Provide the [X, Y] coordinate of the cell's center where the given text is located.  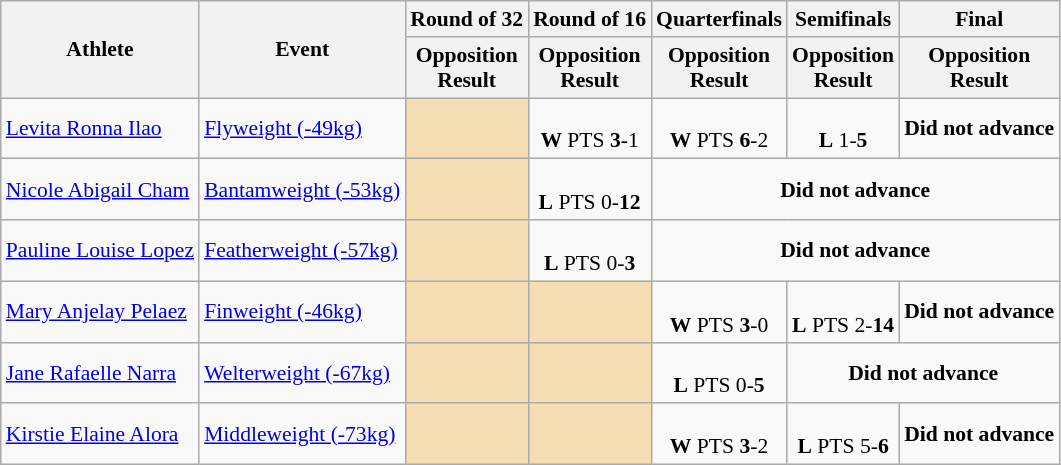
L PTS 2-14 [843, 312]
Finweight (-46kg) [302, 312]
L PTS 5-6 [843, 434]
Welterweight (-67kg) [302, 372]
L PTS 0-12 [590, 190]
Kirstie Elaine Alora [100, 434]
Round of 16 [590, 19]
Levita Ronna Ilao [100, 128]
Middleweight (-73kg) [302, 434]
Quarterfinals [719, 19]
W PTS 3-0 [719, 312]
L PTS 0-5 [719, 372]
Event [302, 50]
Semifinals [843, 19]
W PTS 3-1 [590, 128]
Final [979, 19]
Flyweight (-49kg) [302, 128]
Jane Rafaelle Narra [100, 372]
L PTS 0-3 [590, 250]
Pauline Louise Lopez [100, 250]
Bantamweight (-53kg) [302, 190]
Round of 32 [466, 19]
Mary Anjelay Pelaez [100, 312]
W PTS 3-2 [719, 434]
Nicole Abigail Cham [100, 190]
W PTS 6-2 [719, 128]
Featherweight (-57kg) [302, 250]
L 1-5 [843, 128]
Athlete [100, 50]
